Extract the [X, Y] coordinate from the center of the cell holding the provided text.  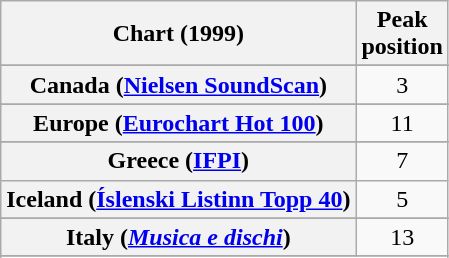
3 [402, 85]
7 [402, 161]
Peakposition [402, 34]
Greece (IFPI) [178, 161]
5 [402, 199]
Chart (1999) [178, 34]
Iceland (Íslenski Listinn Topp 40) [178, 199]
11 [402, 123]
Italy (Musica e dischi) [178, 237]
13 [402, 237]
Europe (Eurochart Hot 100) [178, 123]
Canada (Nielsen SoundScan) [178, 85]
